Provide the (x, y) coordinate of the cell's center where the given text is located.  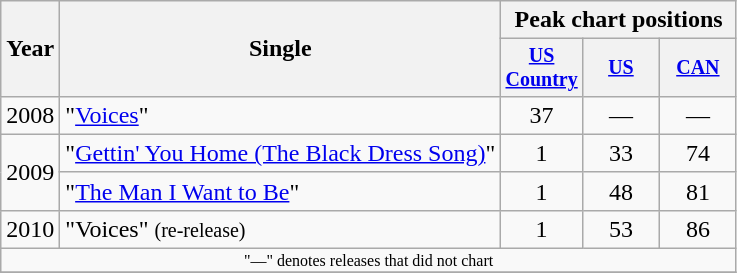
33 (620, 153)
53 (620, 229)
48 (620, 191)
"Gettin' You Home (The Black Dress Song)" (280, 153)
2010 (30, 229)
US (620, 68)
"Voices" (280, 115)
Peak chart positions (619, 20)
86 (698, 229)
"—" denotes releases that did not chart (369, 261)
2008 (30, 115)
Single (280, 49)
Year (30, 49)
US Country (542, 68)
CAN (698, 68)
"Voices" (re-release) (280, 229)
37 (542, 115)
81 (698, 191)
"The Man I Want to Be" (280, 191)
74 (698, 153)
2009 (30, 172)
